Provide the (x, y) coordinate of the cell's center where the given text is located.  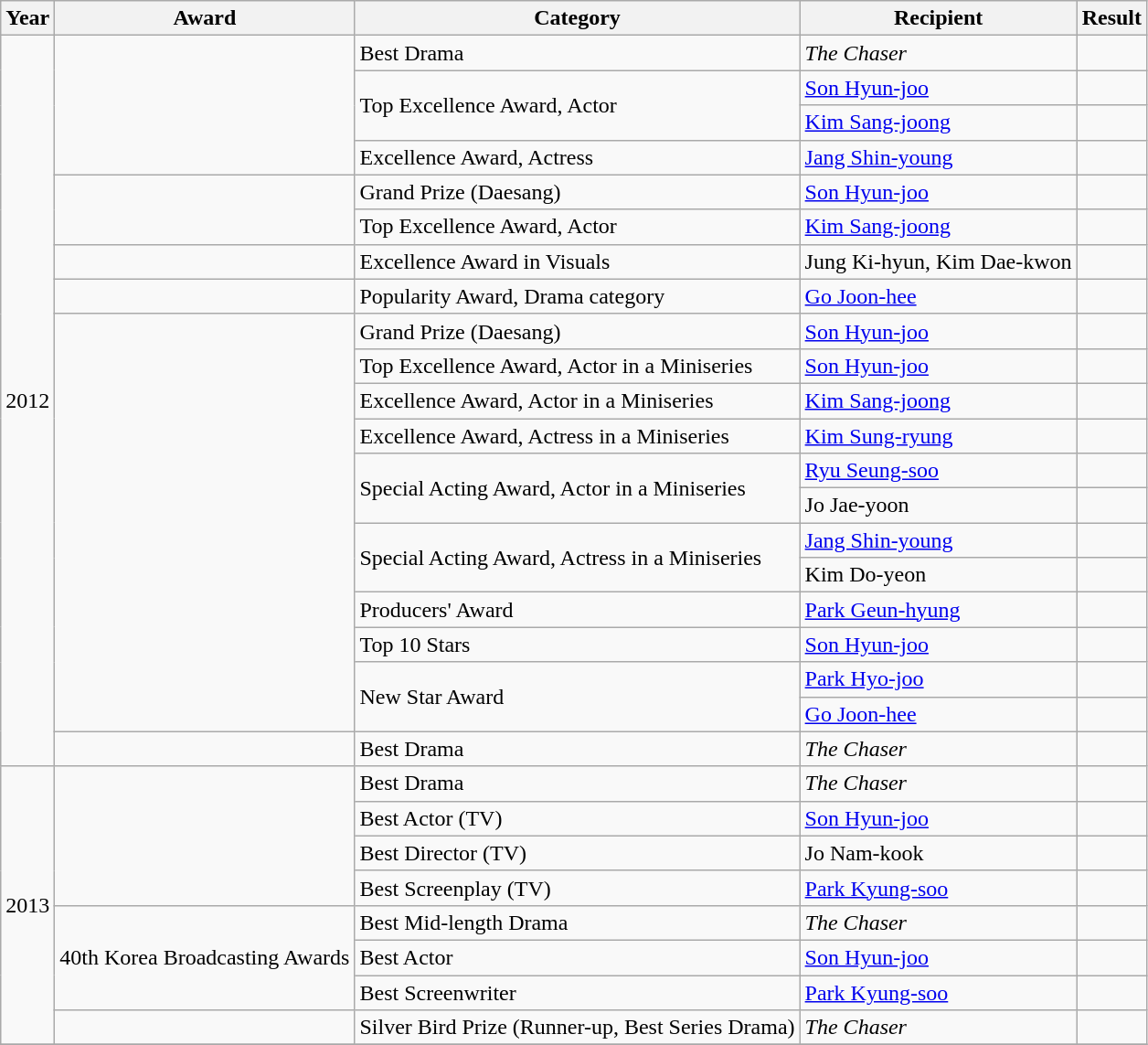
Park Geun-hyung (938, 610)
Popularity Award, Drama category (578, 296)
Best Director (TV) (578, 853)
Special Acting Award, Actor in a Miniseries (578, 488)
Top Excellence Award, Actor in a Miniseries (578, 366)
Producers' Award (578, 610)
Excellence Award, Actress (578, 157)
Award (205, 18)
2013 (27, 905)
Best Screenwriter (578, 992)
Silver Bird Prize (Runner-up, Best Series Drama) (578, 1028)
Best Mid-length Drama (578, 922)
Best Actor (578, 957)
Jo Nam-kook (938, 853)
Excellence Award, Actress in a Miniseries (578, 436)
Kim Sung-ryung (938, 436)
Recipient (938, 18)
2012 (27, 400)
Best Actor (TV) (578, 818)
Best Screenplay (TV) (578, 888)
Jung Ki-hyun, Kim Dae-kwon (938, 261)
Category (578, 18)
Top 10 Stars (578, 645)
Excellence Award in Visuals (578, 261)
Excellence Award, Actor in a Miniseries (578, 400)
Result (1111, 18)
Special Acting Award, Actress in a Miniseries (578, 558)
Kim Do-yeon (938, 575)
Jo Jae-yoon (938, 506)
40th Korea Broadcasting Awards (205, 957)
New Star Award (578, 697)
Ryu Seung-soo (938, 471)
Year (27, 18)
Park Hyo-joo (938, 679)
